Extract the [X, Y] coordinate from the center of the cell holding the provided text.  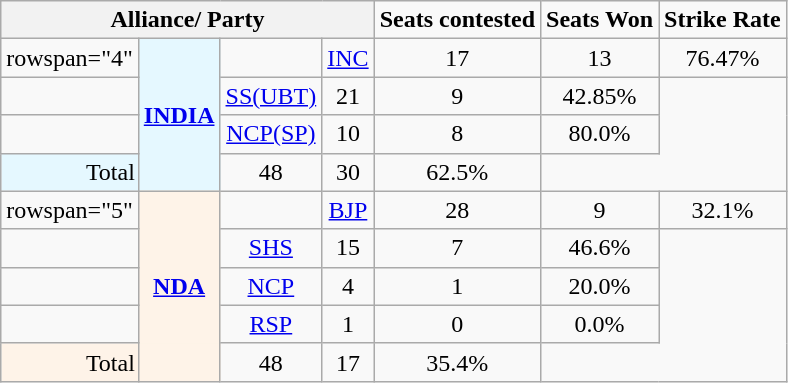
32.1% [723, 210]
rowspan="4" [70, 58]
NCP(SP) [271, 134]
rowspan="5" [70, 210]
42.85% [600, 96]
INC [348, 58]
20.0% [600, 286]
21 [348, 96]
30 [348, 172]
Seats Won [600, 20]
SS(UBT) [271, 96]
13 [600, 58]
46.6% [600, 248]
7 [457, 248]
28 [457, 210]
10 [348, 134]
0.0% [600, 324]
15 [348, 248]
Alliance/ Party [188, 20]
35.4% [457, 362]
INDIA [179, 115]
SHS [271, 248]
NDA [179, 286]
62.5% [457, 172]
4 [348, 286]
80.0% [600, 134]
BJP [348, 210]
Strike Rate [723, 20]
NCP [271, 286]
8 [457, 134]
0 [457, 324]
RSP [271, 324]
76.47% [723, 58]
Seats contested [457, 20]
